Extract the (X, Y) coordinate from the center of the cell holding the provided text.  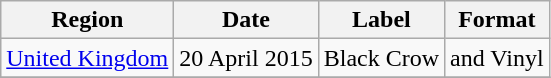
Date (246, 20)
Black Crow (381, 58)
Format (498, 20)
Region (88, 20)
United Kingdom (88, 58)
20 April 2015 (246, 58)
Label (381, 20)
and Vinyl (498, 58)
